Locate the cell with the specified text and output its [x, y] center coordinate. 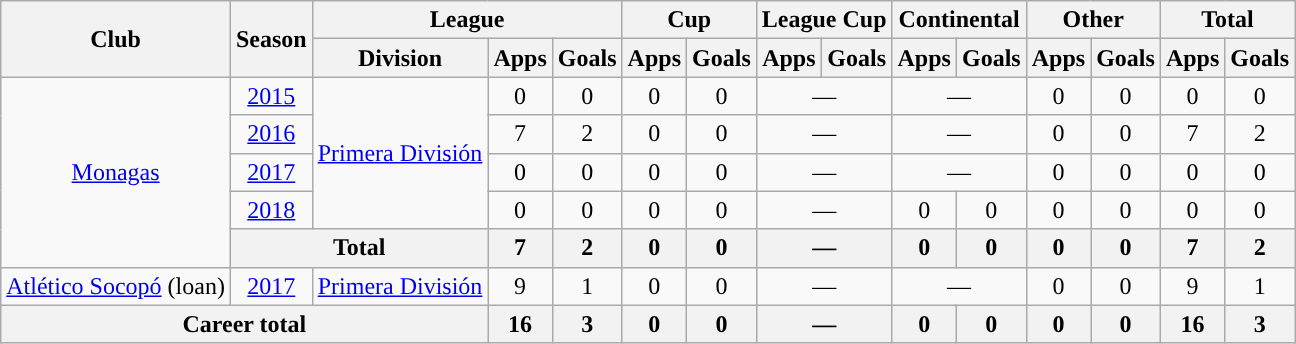
Cup [689, 20]
Season [271, 39]
2015 [271, 96]
League [467, 20]
Club [116, 39]
League Cup [824, 20]
Continental [959, 20]
Atlético Socopó (loan) [116, 286]
2016 [271, 134]
Career total [244, 324]
Other [1093, 20]
Monagas [116, 172]
2018 [271, 210]
Division [400, 58]
